Locate the cell with the specified text and output its [X, Y] center coordinate. 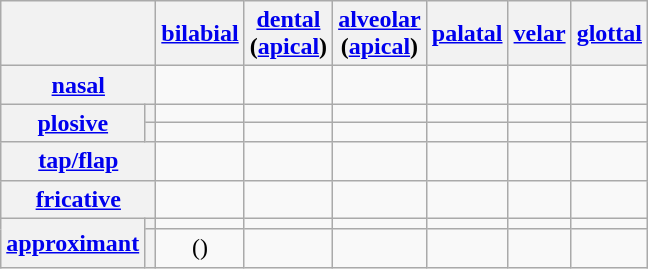
tap/flap [78, 161]
plosive [73, 123]
fricative [78, 199]
glottal [609, 34]
bilabial [200, 34]
dental(apical) [288, 34]
palatal [467, 34]
() [200, 248]
nasal [78, 85]
alveolar(apical) [380, 34]
approximant [73, 242]
velar [540, 34]
